Locate the cell with the specified text and output its [X, Y] center coordinate. 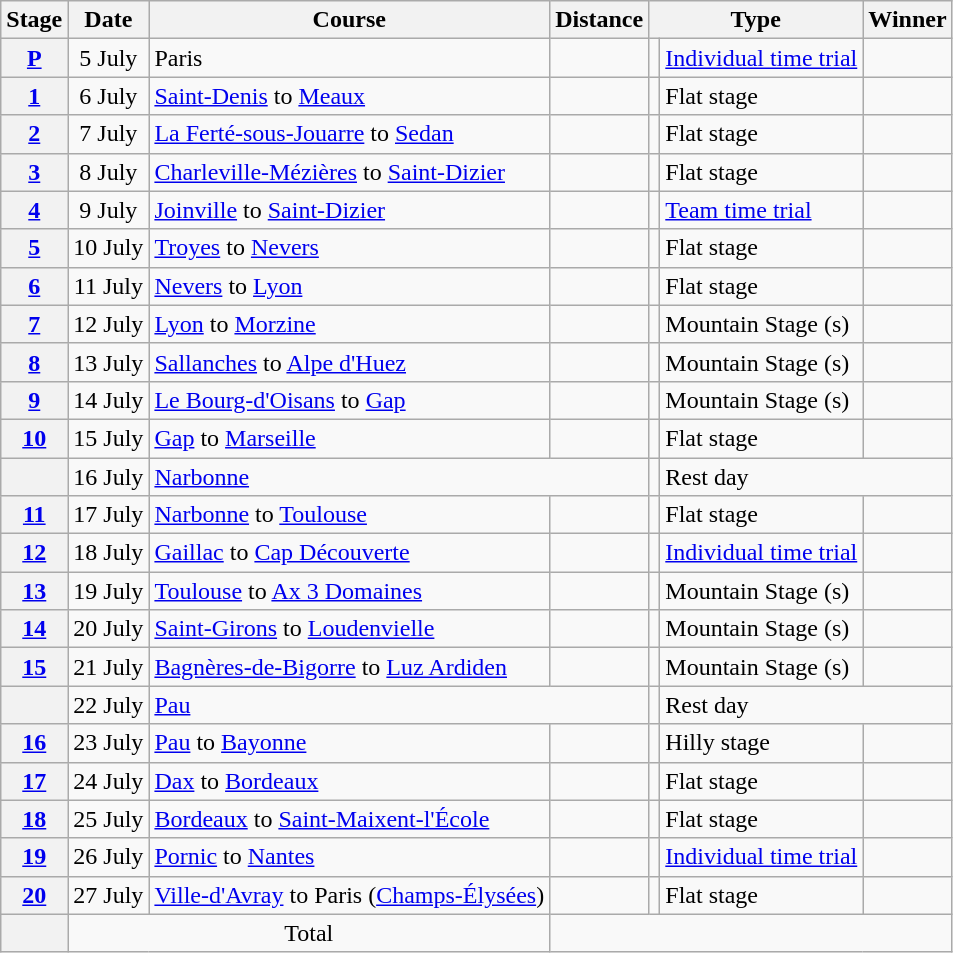
11 July [108, 286]
13 July [108, 362]
21 July [108, 667]
Distance [600, 20]
Stage [34, 20]
15 July [108, 438]
10 [34, 438]
3 [34, 172]
Charleville-Mézières to Saint-Dizier [350, 172]
8 [34, 362]
Dax to Bordeaux [350, 781]
P [34, 58]
Lyon to Morzine [350, 324]
14 July [108, 400]
9 July [108, 210]
Bagnères-de-Bigorre to Luz Ardiden [350, 667]
Bordeaux to Saint-Maixent-l'École [350, 819]
5 [34, 248]
20 [34, 895]
23 July [108, 743]
Total [309, 933]
Gaillac to Cap Découverte [350, 553]
Le Bourg-d'Oisans to Gap [350, 400]
Ville-d'Avray to Paris (Champs-Élysées) [350, 895]
Paris [350, 58]
10 July [108, 248]
11 [34, 515]
Pau to Bayonne [350, 743]
24 July [108, 781]
22 July [108, 705]
Nevers to Lyon [350, 286]
Pornic to Nantes [350, 857]
7 [34, 324]
2 [34, 134]
Narbonne to Toulouse [350, 515]
27 July [108, 895]
Saint-Denis to Meaux [350, 96]
12 [34, 553]
6 July [108, 96]
5 July [108, 58]
Course [350, 20]
17 [34, 781]
1 [34, 96]
6 [34, 286]
9 [34, 400]
15 [34, 667]
19 [34, 857]
Troyes to Nevers [350, 248]
18 [34, 819]
16 [34, 743]
16 July [108, 477]
Saint-Girons to Loudenvielle [350, 629]
19 July [108, 591]
Hilly stage [762, 743]
Date [108, 20]
Pau [399, 705]
Sallanches to Alpe d'Huez [350, 362]
Team time trial [762, 210]
13 [34, 591]
Joinville to Saint-Dizier [350, 210]
26 July [108, 857]
Winner [908, 20]
Toulouse to Ax 3 Domaines [350, 591]
Narbonne [399, 477]
La Ferté-sous-Jouarre to Sedan [350, 134]
25 July [108, 819]
18 July [108, 553]
7 July [108, 134]
12 July [108, 324]
Gap to Marseille [350, 438]
20 July [108, 629]
17 July [108, 515]
8 July [108, 172]
4 [34, 210]
14 [34, 629]
Type [756, 20]
